Output the (X, Y) coordinate of the center of the cell containing the given text.  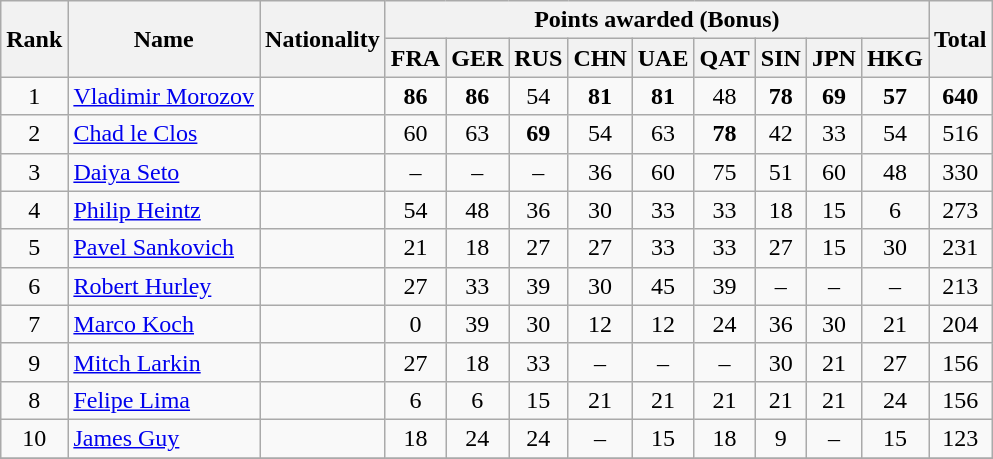
75 (724, 172)
Mitch Larkin (164, 362)
3 (34, 172)
45 (663, 286)
Total (960, 39)
0 (415, 324)
330 (960, 172)
Vladimir Morozov (164, 96)
213 (960, 286)
Felipe Lima (164, 400)
1 (34, 96)
204 (960, 324)
SIN (780, 58)
Daiya Seto (164, 172)
RUS (538, 58)
7 (34, 324)
Pavel Sankovich (164, 248)
10 (34, 438)
FRA (415, 58)
42 (780, 134)
Robert Hurley (164, 286)
Philip Heintz (164, 210)
5 (34, 248)
8 (34, 400)
123 (960, 438)
640 (960, 96)
QAT (724, 58)
231 (960, 248)
51 (780, 172)
2 (34, 134)
Rank (34, 39)
4 (34, 210)
HKG (894, 58)
Name (164, 39)
Points awarded (Bonus) (656, 20)
273 (960, 210)
UAE (663, 58)
Nationality (323, 39)
CHN (600, 58)
JPN (834, 58)
Marco Koch (164, 324)
57 (894, 96)
Chad le Clos (164, 134)
516 (960, 134)
GER (478, 58)
James Guy (164, 438)
